Determine the [X, Y] coordinate at the center of the cell enclosing the given text.  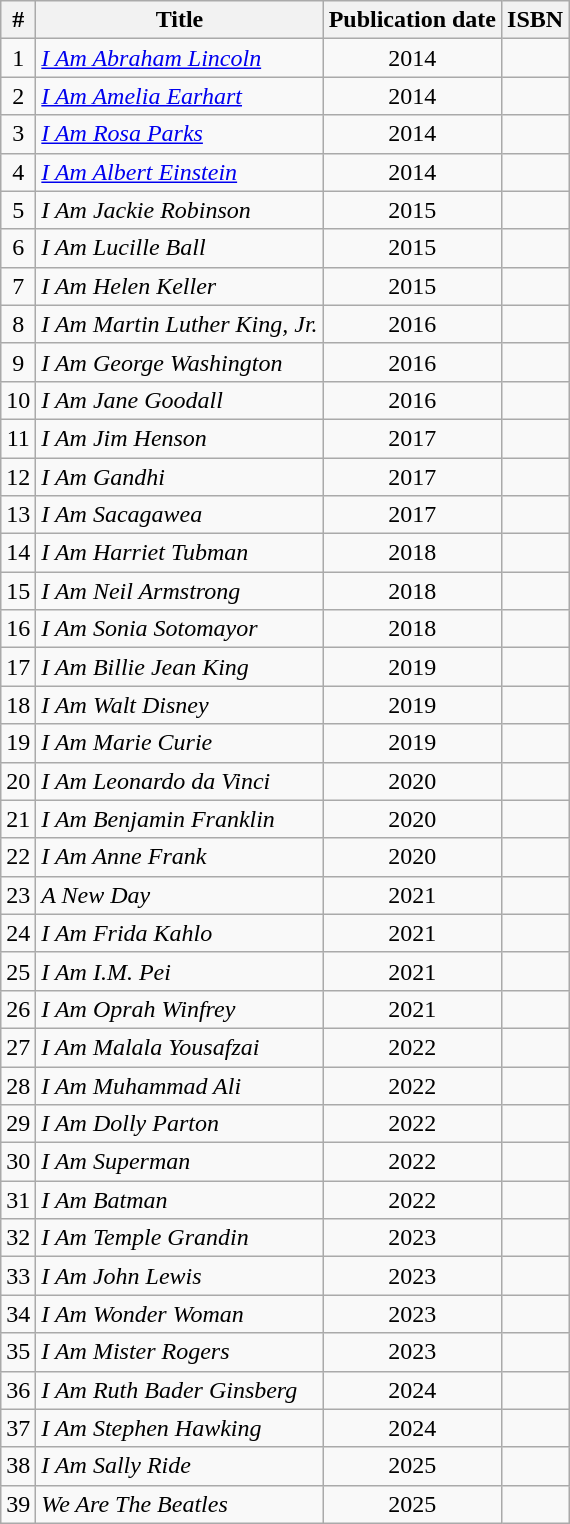
I Am Neil Armstrong [180, 591]
I Am Albert Einstein [180, 172]
I Am Walt Disney [180, 705]
I Am Oprah Winfrey [180, 1009]
19 [18, 743]
25 [18, 971]
I Am Billie Jean King [180, 667]
I Am Abraham Lincoln [180, 58]
30 [18, 1162]
32 [18, 1238]
34 [18, 1314]
I Am Jim Henson [180, 438]
24 [18, 933]
I Am Ruth Bader Ginsberg [180, 1390]
26 [18, 1009]
I Am Batman [180, 1200]
I Am Wonder Woman [180, 1314]
21 [18, 819]
We Are The Beatles [180, 1504]
Publication date [412, 20]
I Am Marie Curie [180, 743]
31 [18, 1200]
7 [18, 286]
I Am Amelia Earhart [180, 96]
I Am Jackie Robinson [180, 210]
2 [18, 96]
6 [18, 248]
29 [18, 1124]
I Am Benjamin Franklin [180, 819]
I Am Malala Yousafzai [180, 1047]
12 [18, 477]
36 [18, 1390]
I Am Gandhi [180, 477]
I Am Superman [180, 1162]
I Am Stephen Hawking [180, 1428]
1 [18, 58]
ISBN [536, 20]
16 [18, 629]
4 [18, 172]
Title [180, 20]
15 [18, 591]
35 [18, 1352]
18 [18, 705]
I Am Sally Ride [180, 1466]
A New Day [180, 895]
I Am Temple Grandin [180, 1238]
I Am John Lewis [180, 1276]
I Am George Washington [180, 362]
I Am Mister Rogers [180, 1352]
I Am Leonardo da Vinci [180, 781]
I Am Helen Keller [180, 286]
37 [18, 1428]
I Am Muhammad Ali [180, 1085]
I Am Sacagawea [180, 515]
I Am Anne Frank [180, 857]
28 [18, 1085]
I Am Jane Goodall [180, 400]
I Am Martin Luther King, Jr. [180, 324]
8 [18, 324]
9 [18, 362]
I Am Frida Kahlo [180, 933]
I Am Dolly Parton [180, 1124]
14 [18, 553]
I Am Rosa Parks [180, 134]
38 [18, 1466]
23 [18, 895]
10 [18, 400]
I Am Lucille Ball [180, 248]
33 [18, 1276]
20 [18, 781]
17 [18, 667]
3 [18, 134]
I Am Sonia Sotomayor [180, 629]
I Am I.M. Pei [180, 971]
11 [18, 438]
I Am Harriet Tubman [180, 553]
13 [18, 515]
27 [18, 1047]
# [18, 20]
22 [18, 857]
5 [18, 210]
39 [18, 1504]
